Search for the cell housing the specified text and yield its [x, y] center coordinate. 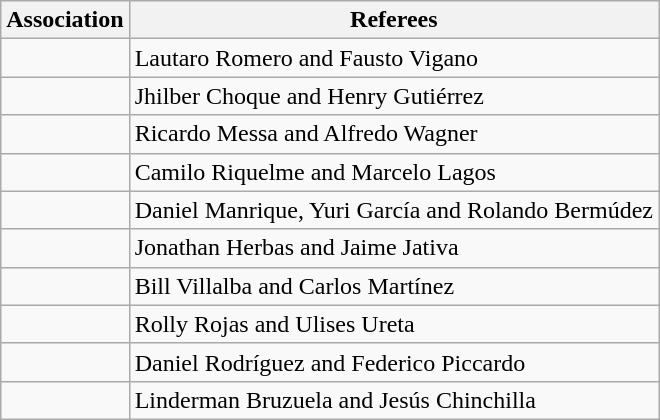
Bill Villalba and Carlos Martínez [394, 286]
Ricardo Messa and Alfredo Wagner [394, 134]
Association [65, 20]
Lautaro Romero and Fausto Vigano [394, 58]
Referees [394, 20]
Camilo Riquelme and Marcelo Lagos [394, 172]
Jhilber Choque and Henry Gutiérrez [394, 96]
Daniel Rodríguez and Federico Piccardo [394, 362]
Rolly Rojas and Ulises Ureta [394, 324]
Jonathan Herbas and Jaime Jativa [394, 248]
Daniel Manrique, Yuri García and Rolando Bermúdez [394, 210]
Linderman Bruzuela and Jesús Chinchilla [394, 400]
